From the cell containing the given text, extract its center point as (X, Y) coordinate. 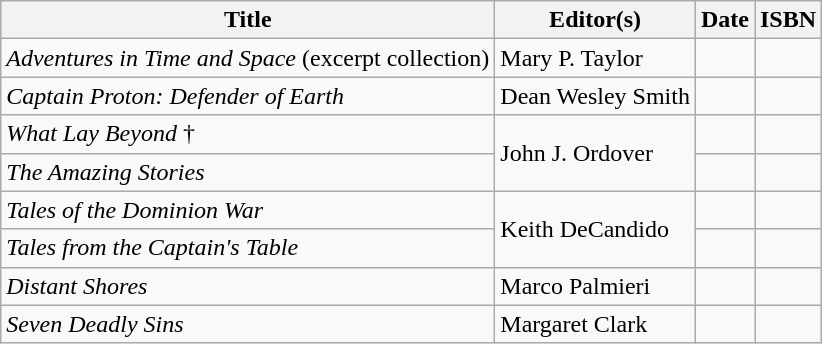
The Amazing Stories (248, 172)
Dean Wesley Smith (596, 96)
Captain Proton: Defender of Earth (248, 96)
John J. Ordover (596, 153)
Distant Shores (248, 286)
Editor(s) (596, 20)
Adventures in Time and Space (excerpt collection) (248, 58)
Marco Palmieri (596, 286)
Seven Deadly Sins (248, 324)
Mary P. Taylor (596, 58)
Tales of the Dominion War (248, 210)
Margaret Clark (596, 324)
Title (248, 20)
Tales from the Captain's Table (248, 248)
What Lay Beyond † (248, 134)
ISBN (788, 20)
Date (724, 20)
Keith DeCandido (596, 229)
